For the text-containing cell, return its midpoint in (X, Y) coordinate format. 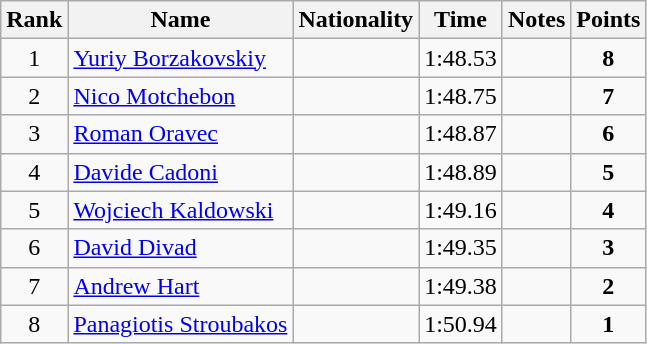
Yuriy Borzakovskiy (180, 58)
1:48.87 (461, 134)
1:48.53 (461, 58)
1:48.75 (461, 96)
Time (461, 20)
1:48.89 (461, 172)
Notes (536, 20)
Nationality (356, 20)
Roman Oravec (180, 134)
1:49.16 (461, 210)
Rank (34, 20)
Points (608, 20)
David Divad (180, 248)
Wojciech Kaldowski (180, 210)
1:49.38 (461, 286)
Nico Motchebon (180, 96)
Name (180, 20)
1:50.94 (461, 324)
1:49.35 (461, 248)
Davide Cadoni (180, 172)
Andrew Hart (180, 286)
Panagiotis Stroubakos (180, 324)
